Pinpoint the cell where the given text exists, returning its [X, Y] midpoint coordinate. 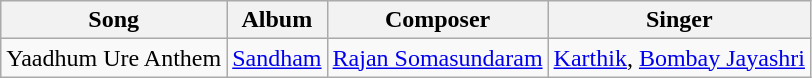
Composer [438, 20]
Album [277, 20]
Yaadhum Ure Anthem [114, 58]
Rajan Somasundaram [438, 58]
Song [114, 20]
Karthik, Bombay Jayashri [679, 58]
Singer [679, 20]
Sandham [277, 58]
